Find where the given text appears and provide that cell's center as [x, y] coordinate. 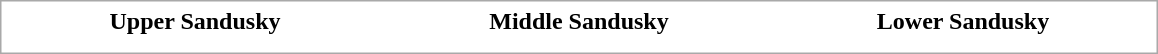
Lower Sandusky [962, 20]
Middle Sandusky [578, 20]
Upper Sandusky [194, 20]
